Return (x, y) of the center of cell containing provided text 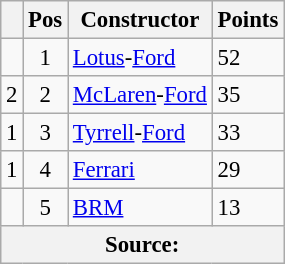
Source: (142, 245)
Points (248, 20)
Pos (46, 20)
52 (248, 58)
McLaren-Ford (140, 95)
Constructor (140, 20)
Ferrari (140, 170)
4 (46, 170)
13 (248, 208)
BRM (140, 208)
Tyrrell-Ford (140, 133)
33 (248, 133)
5 (46, 208)
3 (46, 133)
29 (248, 170)
35 (248, 95)
Lotus-Ford (140, 58)
